Extract the [X, Y] coordinate from the center of the cell holding the provided text.  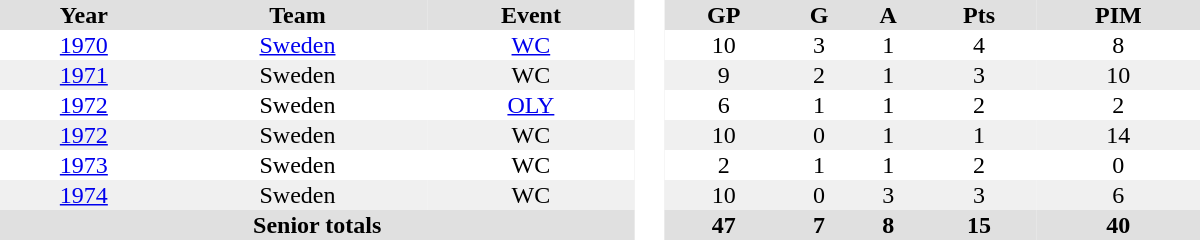
Year [84, 15]
4 [980, 45]
OLY [530, 105]
1971 [84, 75]
A [888, 15]
1974 [84, 195]
47 [724, 225]
GP [724, 15]
1970 [84, 45]
Team [298, 15]
40 [1118, 225]
14 [1118, 135]
15 [980, 225]
PIM [1118, 15]
G [818, 15]
Pts [980, 15]
9 [724, 75]
Senior totals [317, 225]
7 [818, 225]
Event [530, 15]
1973 [84, 165]
